Search for the cell housing the specified text and yield its [x, y] center coordinate. 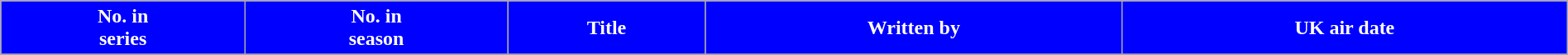
No. inseason [375, 28]
Title [607, 28]
UK air date [1345, 28]
No. inseries [123, 28]
Written by [913, 28]
